Return [x, y] of the center of cell containing provided text 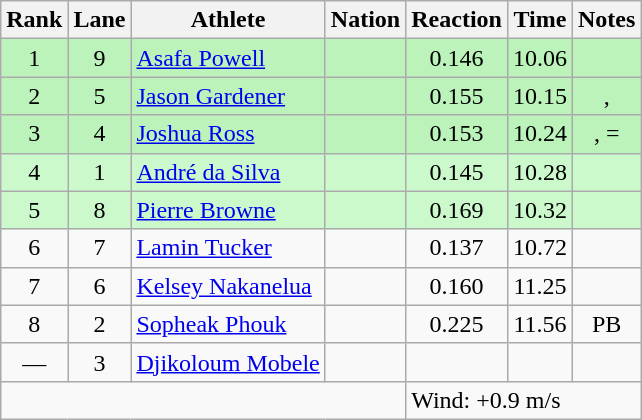
Jason Gardener [228, 96]
Nation [365, 20]
0.146 [457, 58]
Joshua Ross [228, 134]
, [607, 96]
Reaction [457, 20]
PB [607, 324]
Sopheak Phouk [228, 324]
11.56 [540, 324]
Lane [100, 20]
0.169 [457, 210]
10.06 [540, 58]
9 [100, 58]
10.32 [540, 210]
Athlete [228, 20]
Asafa Powell [228, 58]
Kelsey Nakanelua [228, 286]
10.72 [540, 248]
Djikoloum Mobele [228, 362]
10.15 [540, 96]
Rank [34, 20]
, = [607, 134]
10.24 [540, 134]
0.153 [457, 134]
André da Silva [228, 172]
Notes [607, 20]
— [34, 362]
0.225 [457, 324]
Pierre Browne [228, 210]
0.145 [457, 172]
0.160 [457, 286]
Wind: +0.9 m/s [524, 400]
11.25 [540, 286]
10.28 [540, 172]
Time [540, 20]
0.155 [457, 96]
Lamin Tucker [228, 248]
0.137 [457, 248]
